Locate the cell with the specified text and output its [X, Y] center coordinate. 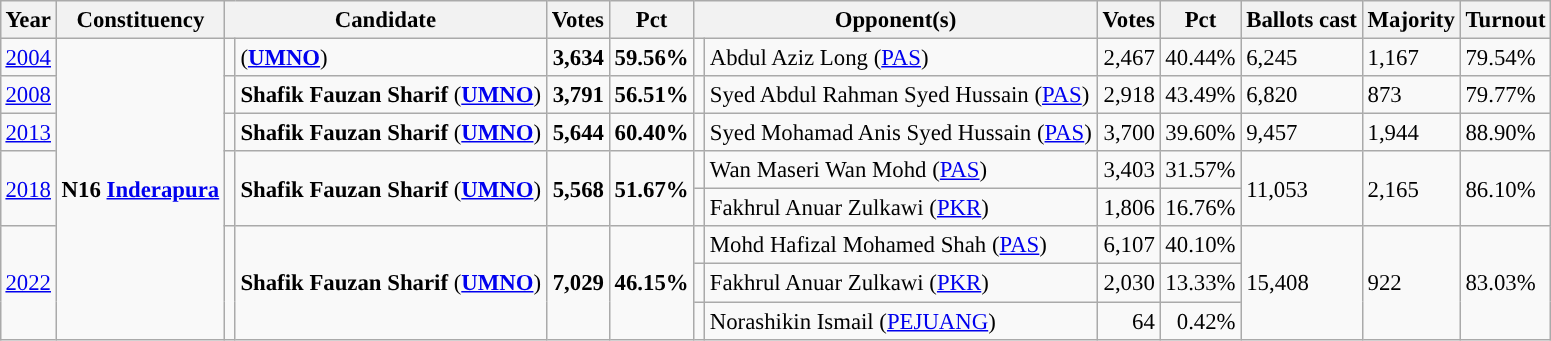
Turnout [1506, 20]
6,820 [1302, 95]
Wan Maseri Wan Mohd (PAS) [900, 170]
51.67% [652, 188]
2,918 [1128, 95]
Majority [1411, 20]
86.10% [1506, 188]
79.77% [1506, 95]
16.76% [1200, 208]
2013 [28, 133]
15,408 [1302, 282]
Year [28, 20]
Syed Mohamad Anis Syed Hussain (PAS) [900, 133]
Mohd Hafizal Mohamed Shah (PAS) [900, 245]
Abdul Aziz Long (PAS) [900, 57]
5,568 [578, 188]
60.40% [652, 133]
39.60% [1200, 133]
0.42% [1200, 321]
31.57% [1200, 170]
2,467 [1128, 57]
56.51% [652, 95]
40.44% [1200, 57]
79.54% [1506, 57]
Constituency [140, 20]
11,053 [1302, 188]
43.49% [1200, 95]
59.56% [652, 57]
873 [1411, 95]
40.10% [1200, 245]
1,167 [1411, 57]
Candidate [385, 20]
922 [1411, 282]
2,165 [1411, 188]
3,700 [1128, 133]
13.33% [1200, 283]
Syed Abdul Rahman Syed Hussain (PAS) [900, 95]
2004 [28, 57]
Ballots cast [1302, 20]
88.90% [1506, 133]
64 [1128, 321]
3,403 [1128, 170]
(UMNO) [390, 57]
N16 Inderapura [140, 188]
6,245 [1302, 57]
3,634 [578, 57]
2018 [28, 188]
Opponent(s) [896, 20]
1,944 [1411, 133]
Norashikin Ismail (PEJUANG) [900, 321]
6,107 [1128, 245]
5,644 [578, 133]
83.03% [1506, 282]
3,791 [578, 95]
2008 [28, 95]
9,457 [1302, 133]
2022 [28, 282]
2,030 [1128, 283]
1,806 [1128, 208]
46.15% [652, 282]
7,029 [578, 282]
